Provide the (x, y) coordinate of the cell's center where the given text is located.  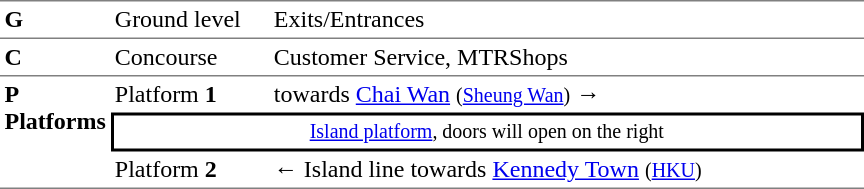
Ground level (190, 20)
Platform 1 (190, 94)
Island platform, doors will open on the right (486, 132)
towards Chai Wan (Sheung Wan) → (566, 94)
Customer Service, MTRShops (566, 58)
C (55, 58)
Concourse (190, 58)
PPlatforms (55, 132)
G (55, 20)
Exits/Entrances (566, 20)
